Detect which cell encompasses the target text, then output its [X, Y] center coordinate. 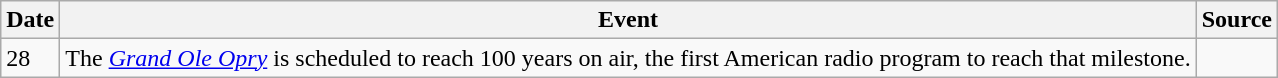
The Grand Ole Opry is scheduled to reach 100 years on air, the first American radio program to reach that milestone. [628, 58]
28 [30, 58]
Source [1236, 20]
Event [628, 20]
Date [30, 20]
